Find where the given text appears and provide that cell's center as (x, y) coordinate. 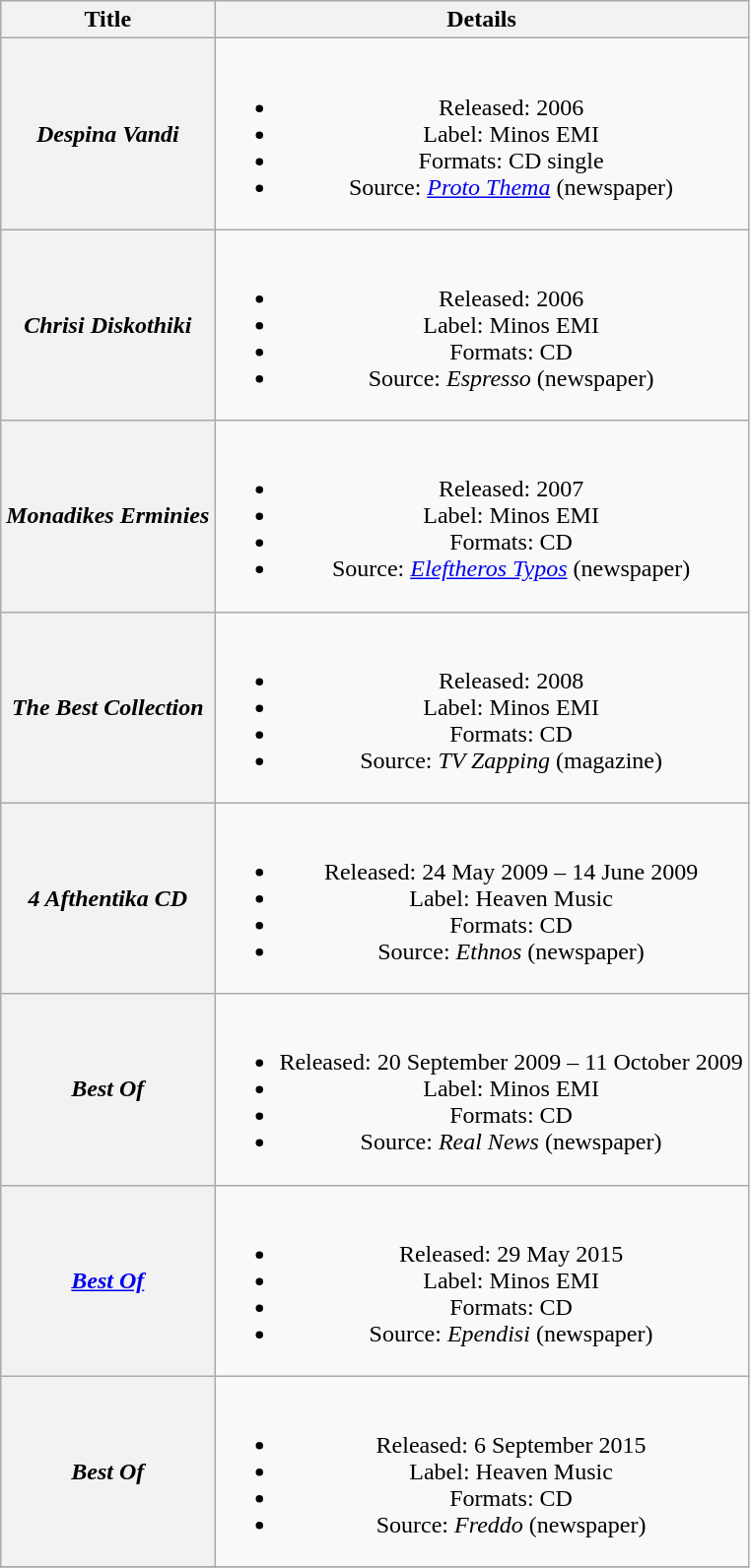
Details (481, 20)
4 Afthentika CD (108, 898)
Released: 2006Label: Minos EMIFormats: CDSource: Espresso (newspaper) (481, 325)
Released: 20 September 2009 – 11 October 2009Label: Minos EMIFormats: CDSource: Real News (newspaper) (481, 1089)
The Best Collection (108, 707)
Despina Vandi (108, 134)
Monadikes Erminies (108, 516)
Title (108, 20)
Chrisi Diskothiki (108, 325)
Released: 2006Label: Minos EMIFormats: CD singleSource: Proto Thema (newspaper) (481, 134)
Released: 29 May 2015Label: Minos EMIFormats: CDSource: Ependisi (newspaper) (481, 1280)
Released: 24 May 2009 – 14 June 2009Label: Heaven MusicFormats: CDSource: Ethnos (newspaper) (481, 898)
Released: 6 September 2015Label: Heaven MusicFormats: CDSource: Freddo (newspaper) (481, 1471)
Released: 2007Label: Minos EMIFormats: CDSource: Eleftheros Typos (newspaper) (481, 516)
Released: 2008Label: Minos EMIFormats: CDSource: TV Zapping (magazine) (481, 707)
